Capture the cell that displays the provided text and extract its (X, Y) central coordinate. 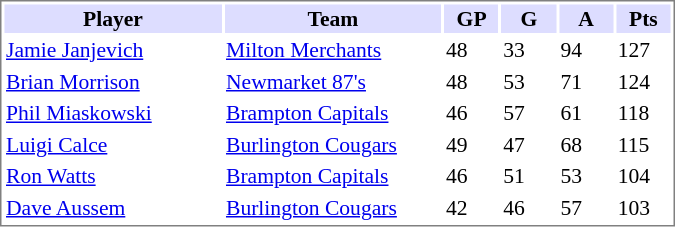
Luigi Calce (112, 144)
Newmarket 87's (332, 82)
Pts (643, 18)
68 (586, 144)
94 (586, 50)
Ron Watts (112, 176)
A (586, 18)
Team (332, 18)
49 (471, 144)
G (529, 18)
Player (112, 18)
71 (586, 82)
51 (529, 176)
104 (643, 176)
Phil Miaskowski (112, 113)
61 (586, 113)
124 (643, 82)
103 (643, 208)
Jamie Janjevich (112, 50)
127 (643, 50)
33 (529, 50)
47 (529, 144)
Milton Merchants (332, 50)
Dave Aussem (112, 208)
118 (643, 113)
115 (643, 144)
Brian Morrison (112, 82)
42 (471, 208)
GP (471, 18)
